Find where the given text appears and provide that cell's center as (x, y) coordinate. 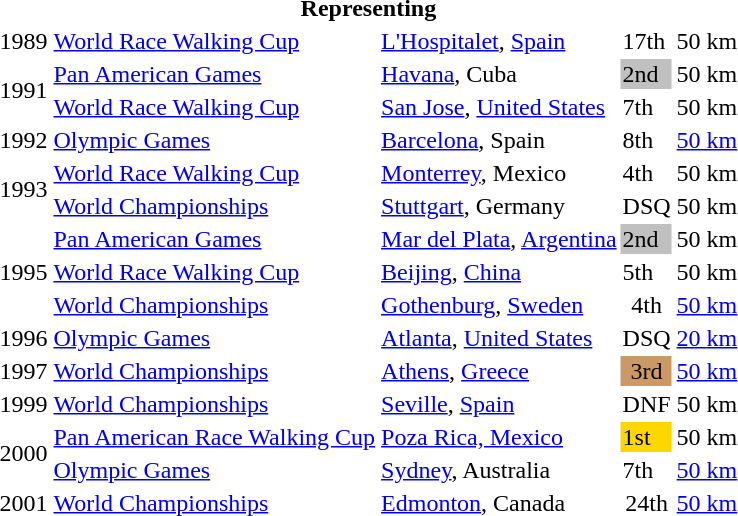
Barcelona, Spain (500, 140)
Stuttgart, Germany (500, 206)
Monterrey, Mexico (500, 173)
Pan American Race Walking Cup (214, 437)
Gothenburg, Sweden (500, 305)
17th (646, 41)
Mar del Plata, Argentina (500, 239)
Seville, Spain (500, 404)
L'Hospitalet, Spain (500, 41)
San Jose, United States (500, 107)
Sydney, Australia (500, 470)
Athens, Greece (500, 371)
Poza Rica, Mexico (500, 437)
3rd (646, 371)
5th (646, 272)
Atlanta, United States (500, 338)
8th (646, 140)
DNF (646, 404)
1st (646, 437)
Beijing, China (500, 272)
Havana, Cuba (500, 74)
